Extract the (X, Y) coordinate from the center of the cell holding the provided text.  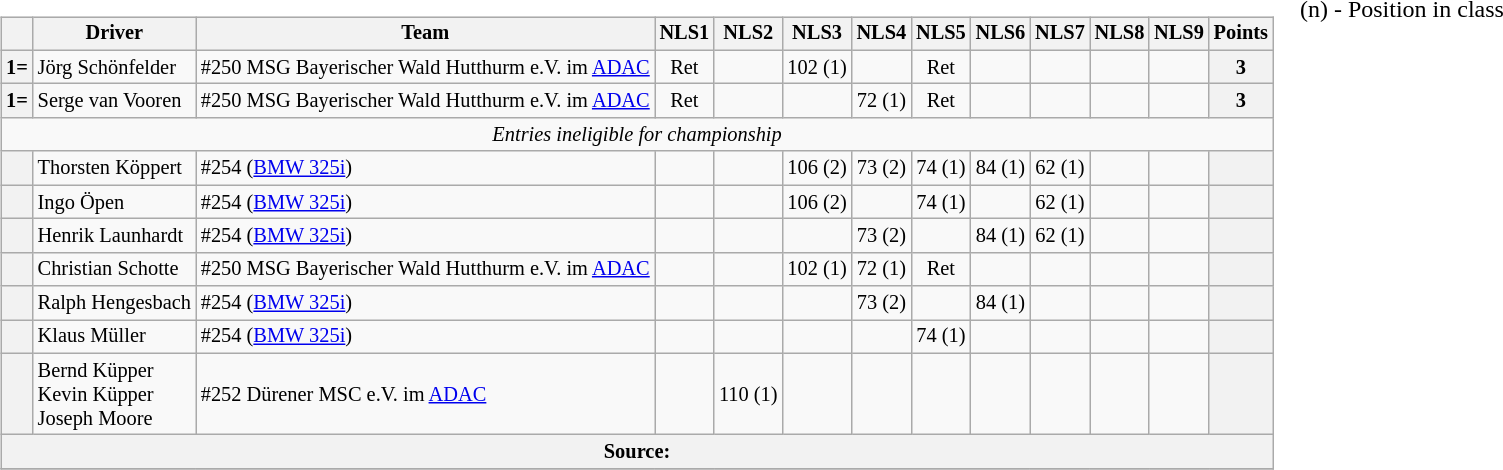
NLS9 (1179, 34)
NLS5 (941, 34)
Ingo Öpen (114, 202)
Points (1241, 34)
Source: (637, 452)
Ralph Hengesbach (114, 303)
NLS2 (748, 34)
NLS6 (1001, 34)
Serge van Vooren (114, 101)
NLS4 (882, 34)
110 (1) (748, 394)
Team (426, 34)
Klaus Müller (114, 337)
NLS8 (1120, 34)
NLS3 (816, 34)
Driver (114, 34)
NLS1 (685, 34)
Henrik Launhardt (114, 236)
Entries ineligible for championship (637, 135)
NLS7 (1060, 34)
Bernd Küpper Kevin Küpper Joseph Moore (114, 394)
Jörg Schönfelder (114, 67)
Christian Schotte (114, 269)
Thorsten Köppert (114, 168)
#252 Dürener MSC e.V. im ADAC (426, 394)
